Scan for the cell matching the given text and deliver its [x, y] coordinate at center. 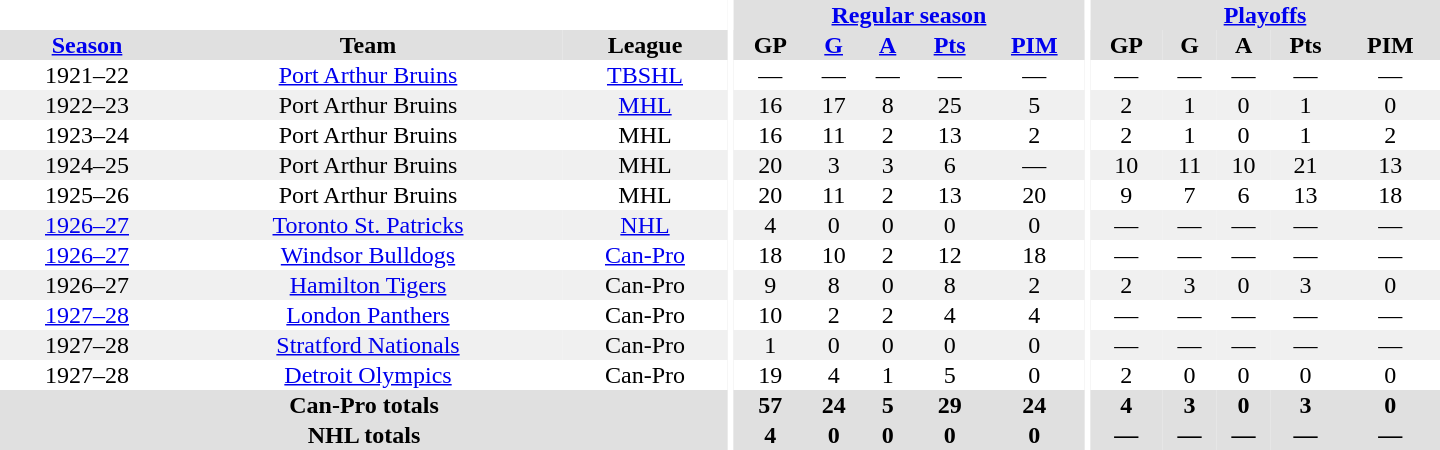
7 [1190, 195]
Windsor Bulldogs [368, 255]
Season [87, 45]
12 [950, 255]
57 [770, 405]
Regular season [909, 15]
NHL [645, 225]
Stratford Nationals [368, 345]
1922–23 [87, 105]
21 [1306, 165]
Detroit Olympics [368, 375]
1923–24 [87, 135]
1924–25 [87, 165]
Team [368, 45]
1925–26 [87, 195]
Can-Pro totals [364, 405]
25 [950, 105]
TBSHL [645, 75]
NHL totals [364, 435]
Playoffs [1265, 15]
1921–22 [87, 75]
19 [770, 375]
17 [834, 105]
League [645, 45]
London Panthers [368, 315]
Toronto St. Patricks [368, 225]
29 [950, 405]
Hamilton Tigers [368, 285]
